Extract the (X, Y) coordinate from the center of the cell holding the provided text.  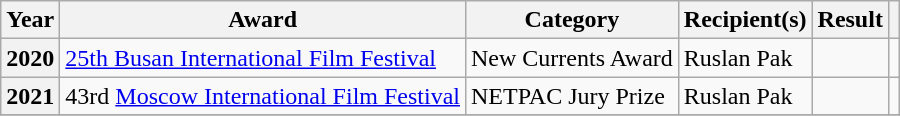
Category (572, 20)
2020 (30, 58)
Result (850, 20)
2021 (30, 96)
Award (263, 20)
NETPAC Jury Prize (572, 96)
New Currents Award (572, 58)
Recipient(s) (745, 20)
25th Busan International Film Festival (263, 58)
43rd Moscow International Film Festival (263, 96)
Year (30, 20)
